Identify which cell holds the provided text, then report its [x, y] central coordinate. 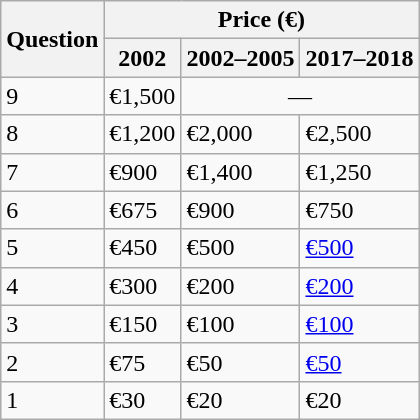
8 [52, 134]
Price (€) [262, 20]
5 [52, 248]
€1,500 [142, 96]
€675 [142, 210]
€1,200 [142, 134]
7 [52, 172]
€1,250 [360, 172]
€1,400 [240, 172]
€150 [142, 324]
2017–2018 [360, 58]
€2,500 [360, 134]
6 [52, 210]
€450 [142, 248]
4 [52, 286]
€300 [142, 286]
€2,000 [240, 134]
€30 [142, 400]
— [300, 96]
€750 [360, 210]
€75 [142, 362]
3 [52, 324]
9 [52, 96]
2002 [142, 58]
Question [52, 39]
2002–2005 [240, 58]
2 [52, 362]
1 [52, 400]
